Return the [X, Y] coordinate for the center point of the cell that contains the specified text.  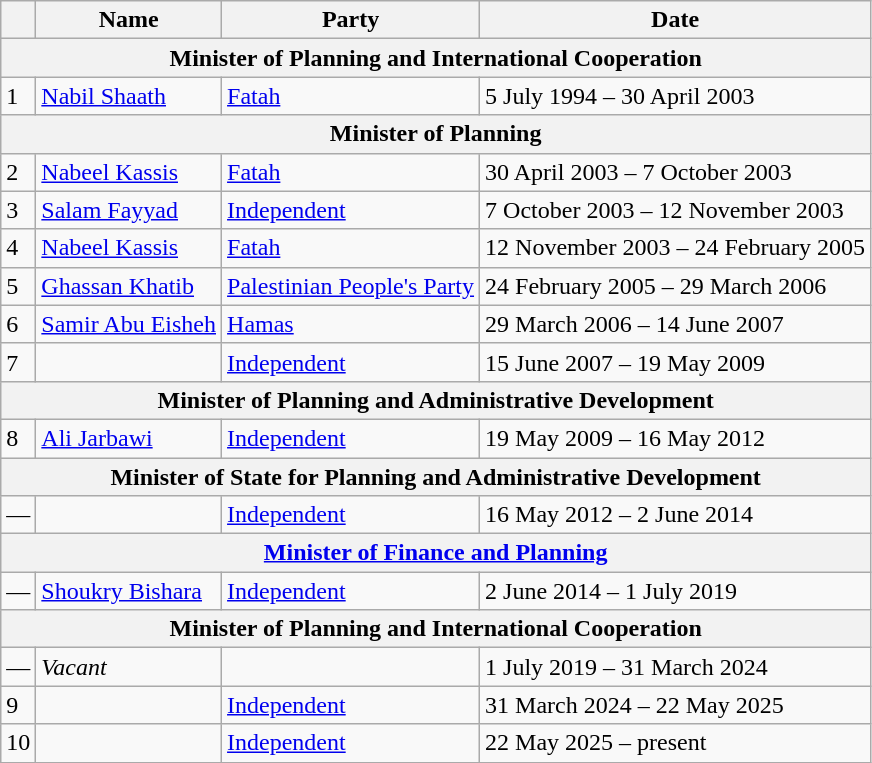
Palestinian People's Party [351, 286]
2 [18, 172]
31 March 2024 – 22 May 2025 [676, 705]
Hamas [351, 324]
7 October 2003 – 12 November 2003 [676, 210]
16 May 2012 – 2 June 2014 [676, 515]
Minister of Planning and Administrative Development [436, 400]
19 May 2009 – 16 May 2012 [676, 438]
Shoukry Bishara [129, 591]
9 [18, 705]
5 July 1994 – 30 April 2003 [676, 96]
Minister of Finance and Planning [436, 553]
10 [18, 743]
Minister of Planning [436, 134]
Party [351, 20]
1 July 2019 – 31 March 2024 [676, 667]
4 [18, 248]
Vacant [129, 667]
12 November 2003 – 24 February 2005 [676, 248]
3 [18, 210]
22 May 2025 – present [676, 743]
7 [18, 362]
6 [18, 324]
Nabil Shaath [129, 96]
Samir Abu Eisheh [129, 324]
24 February 2005 – 29 March 2006 [676, 286]
Date [676, 20]
Ali Jarbawi [129, 438]
5 [18, 286]
Salam Fayyad [129, 210]
15 June 2007 – 19 May 2009 [676, 362]
1 [18, 96]
Minister of State for Planning and Administrative Development [436, 477]
2 June 2014 – 1 July 2019 [676, 591]
8 [18, 438]
Ghassan Khatib [129, 286]
29 March 2006 – 14 June 2007 [676, 324]
30 April 2003 – 7 October 2003 [676, 172]
Name [129, 20]
